Locate the cell with the specified text and output its [x, y] center coordinate. 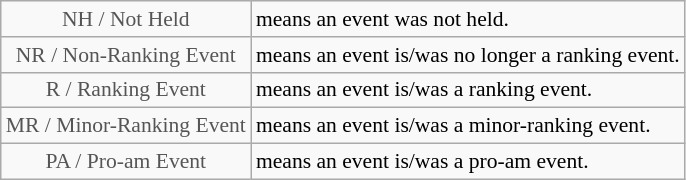
means an event is/was no longer a ranking event. [468, 55]
means an event is/was a minor-ranking event. [468, 126]
PA / Pro-am Event [126, 162]
means an event is/was a pro-am event. [468, 162]
NR / Non-Ranking Event [126, 55]
means an event is/was a ranking event. [468, 90]
MR / Minor-Ranking Event [126, 126]
means an event was not held. [468, 19]
NH / Not Held [126, 19]
R / Ranking Event [126, 90]
